Pinpoint the cell where the given text exists, returning its (x, y) midpoint coordinate. 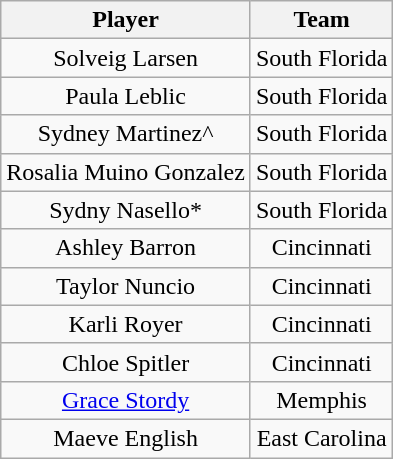
Taylor Nuncio (126, 286)
Maeve English (126, 438)
Paula Leblic (126, 96)
Team (321, 20)
Rosalia Muino Gonzalez (126, 172)
Player (126, 20)
Sydny Nasello* (126, 210)
Ashley Barron (126, 248)
Solveig Larsen (126, 58)
East Carolina (321, 438)
Karli Royer (126, 324)
Grace Stordy (126, 400)
Sydney Martinez^ (126, 134)
Chloe Spitler (126, 362)
Memphis (321, 400)
